Return the [X, Y] coordinate for the center point of the cell that contains the specified text.  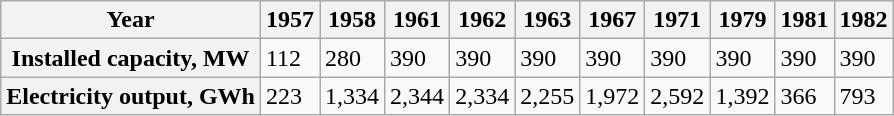
1961 [418, 20]
1962 [482, 20]
280 [352, 58]
1958 [352, 20]
1957 [290, 20]
793 [864, 96]
112 [290, 58]
Year [131, 20]
1,334 [352, 96]
Electricity output, GWh [131, 96]
1967 [612, 20]
1,392 [742, 96]
2,592 [678, 96]
1971 [678, 20]
Installed capacity, MW [131, 58]
2,255 [548, 96]
366 [804, 96]
2,344 [418, 96]
1979 [742, 20]
2,334 [482, 96]
1,972 [612, 96]
1963 [548, 20]
1982 [864, 20]
223 [290, 96]
1981 [804, 20]
